Detect which cell encompasses the target text, then output its (x, y) center coordinate. 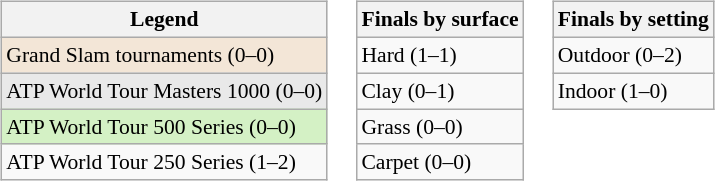
Finals by surface (440, 20)
Clay (0–1) (440, 91)
Finals by setting (634, 20)
Indoor (1–0) (634, 91)
Legend (164, 20)
ATP World Tour 250 Series (1–2) (164, 162)
Outdoor (0–2) (634, 55)
ATP World Tour 500 Series (0–0) (164, 127)
Carpet (0–0) (440, 162)
Hard (1–1) (440, 55)
Grass (0–0) (440, 127)
ATP World Tour Masters 1000 (0–0) (164, 91)
Grand Slam tournaments (0–0) (164, 55)
